Return the [X, Y] coordinate for the center point of the cell that contains the specified text.  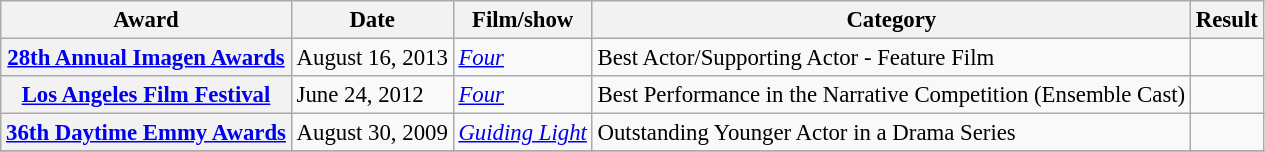
28th Annual Imagen Awards [146, 58]
Date [372, 20]
August 30, 2009 [372, 133]
Outstanding Younger Actor in a Drama Series [891, 133]
Result [1228, 20]
Los Angeles Film Festival [146, 95]
Best Actor/Supporting Actor - Feature Film [891, 58]
Category [891, 20]
Award [146, 20]
Best Performance in the Narrative Competition (Ensemble Cast) [891, 95]
Guiding Light [522, 133]
June 24, 2012 [372, 95]
August 16, 2013 [372, 58]
Film/show [522, 20]
36th Daytime Emmy Awards [146, 133]
